Search for the cell housing the specified text and yield its [X, Y] center coordinate. 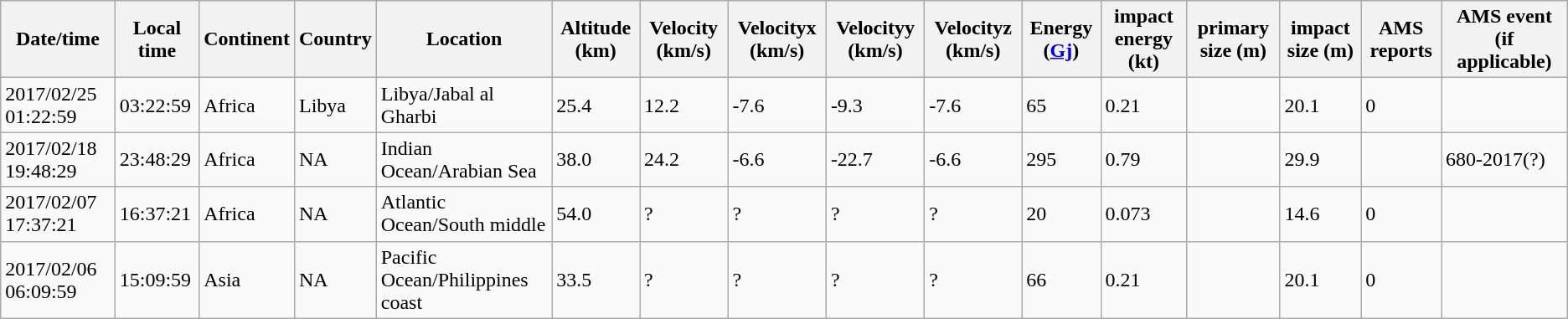
-22.7 [874, 159]
Energy (Gj) [1061, 39]
Velocityz (km/s) [973, 39]
impact energy (kt) [1144, 39]
680-2017(?) [1504, 159]
12.2 [683, 105]
Asia [247, 280]
Velocity (km/s) [683, 39]
65 [1061, 105]
2017/02/06 06:09:59 [58, 280]
0.79 [1144, 159]
20 [1061, 214]
2017/02/07 17:37:21 [58, 214]
Velocityy (km/s) [874, 39]
24.2 [683, 159]
33.5 [596, 280]
Pacific Ocean/Philippines coast [464, 280]
66 [1061, 280]
AMS event (if applicable) [1504, 39]
-9.3 [874, 105]
Country [335, 39]
03:22:59 [157, 105]
Velocityx (km/s) [777, 39]
Altitude (km) [596, 39]
2017/02/18 19:48:29 [58, 159]
2017/02/25 01:22:59 [58, 105]
25.4 [596, 105]
Date/time [58, 39]
14.6 [1320, 214]
Atlantic Ocean/South middle [464, 214]
Indian Ocean/Arabian Sea [464, 159]
16:37:21 [157, 214]
Local time [157, 39]
0.073 [1144, 214]
primary size (m) [1233, 39]
15:09:59 [157, 280]
Location [464, 39]
295 [1061, 159]
Continent [247, 39]
23:48:29 [157, 159]
Libya/Jabal al Gharbi [464, 105]
impact size (m) [1320, 39]
38.0 [596, 159]
54.0 [596, 214]
29.9 [1320, 159]
Libya [335, 105]
AMS reports [1401, 39]
